Extract the [X, Y] coordinate from the center of the cell holding the provided text.  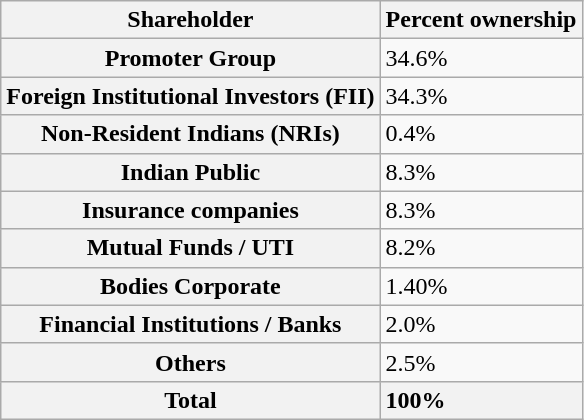
0.4% [481, 134]
Promoter Group [190, 58]
100% [481, 400]
Financial Institutions / Banks [190, 324]
Indian Public [190, 172]
2.0% [481, 324]
Shareholder [190, 20]
34.6% [481, 58]
Mutual Funds / UTI [190, 248]
34.3% [481, 96]
8.2% [481, 248]
Insurance companies [190, 210]
Others [190, 362]
Percent ownership [481, 20]
1.40% [481, 286]
Bodies Corporate [190, 286]
Total [190, 400]
Foreign Institutional Investors (FII) [190, 96]
2.5% [481, 362]
Non-Resident Indians (NRIs) [190, 134]
